For the text-containing cell, return its midpoint in (x, y) coordinate format. 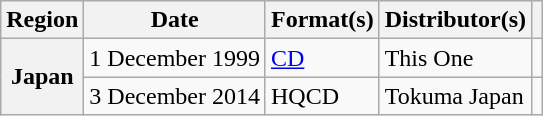
Distributor(s) (455, 20)
Date (175, 20)
Format(s) (322, 20)
HQCD (322, 96)
3 December 2014 (175, 96)
1 December 1999 (175, 58)
CD (322, 58)
Japan (42, 77)
This One (455, 58)
Region (42, 20)
Tokuma Japan (455, 96)
